For the text-containing cell, return its midpoint in [X, Y] coordinate format. 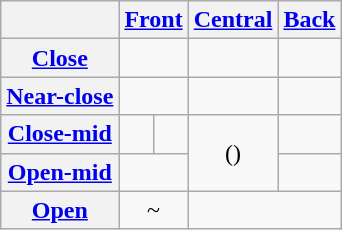
Open [60, 210]
Central [233, 20]
Near-close [60, 96]
Close [60, 58]
Close-mid [60, 134]
Back [310, 20]
() [233, 153]
Open-mid [60, 172]
~ [154, 210]
Front [154, 20]
